Output the (X, Y) coordinate of the center of the cell containing the given text.  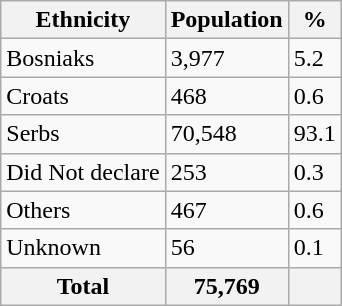
56 (226, 248)
Bosniaks (83, 58)
Ethnicity (83, 20)
70,548 (226, 134)
253 (226, 172)
Serbs (83, 134)
Others (83, 210)
3,977 (226, 58)
Population (226, 20)
% (314, 20)
468 (226, 96)
0.1 (314, 248)
75,769 (226, 286)
467 (226, 210)
Croats (83, 96)
Did Not declare (83, 172)
5.2 (314, 58)
Total (83, 286)
0.3 (314, 172)
93.1 (314, 134)
Unknown (83, 248)
